Provide the [x, y] coordinate of the cell's center where the given text is located.  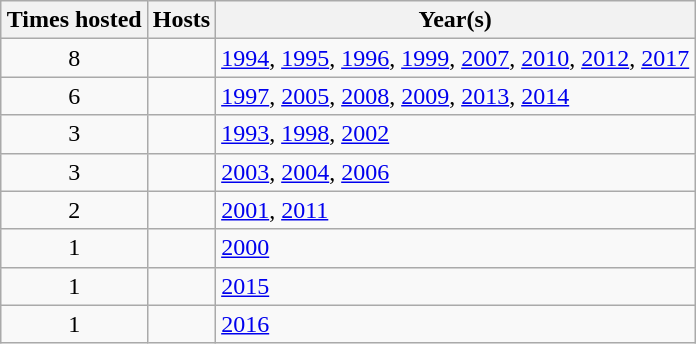
2000 [456, 248]
8 [74, 58]
6 [74, 96]
Times hosted [74, 20]
Hosts [181, 20]
Year(s) [456, 20]
1994, 1995, 1996, 1999, 2007, 2010, 2012, 2017 [456, 58]
1997, 2005, 2008, 2009, 2013, 2014 [456, 96]
2016 [456, 324]
1993, 1998, 2002 [456, 134]
2001, 2011 [456, 210]
2 [74, 210]
2015 [456, 286]
2003, 2004, 2006 [456, 172]
